Extract the (x, y) coordinate from the center of the cell holding the provided text.  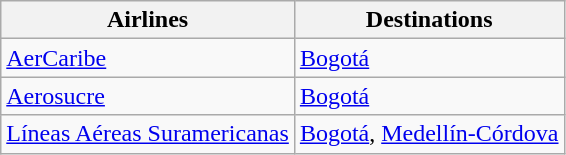
Líneas Aéreas Suramericanas (148, 134)
AerCaribe (148, 58)
Aerosucre (148, 96)
Bogotá, Medellín-Córdova (429, 134)
Airlines (148, 20)
Destinations (429, 20)
